Locate the cell with the specified text and output its (X, Y) center coordinate. 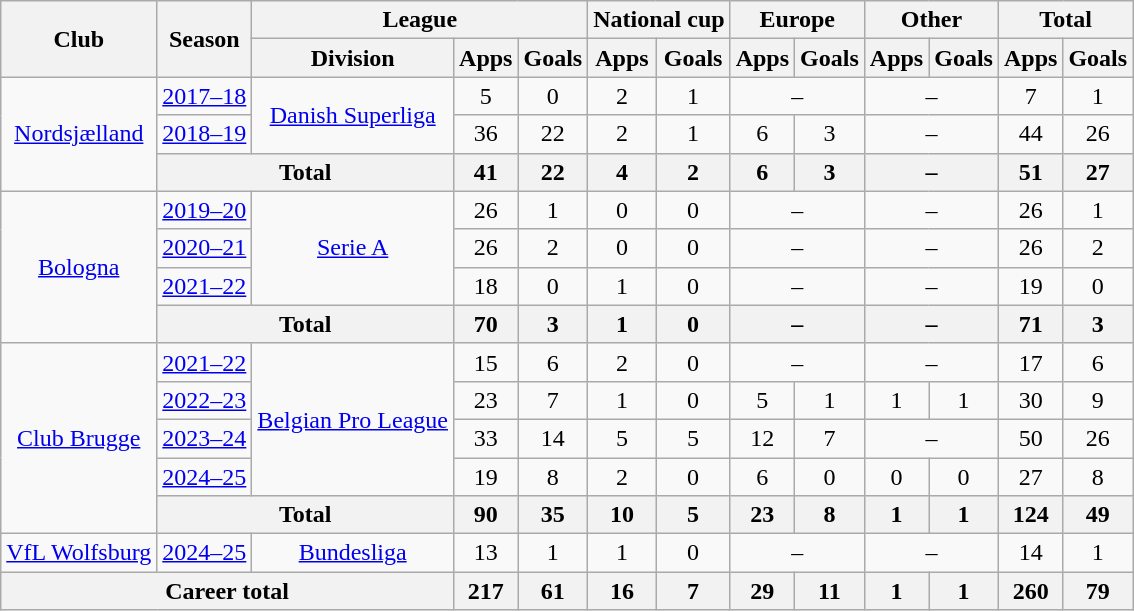
2020–21 (204, 248)
2018–19 (204, 134)
Danish Superliga (353, 115)
124 (1030, 515)
15 (486, 362)
79 (1098, 591)
League (420, 20)
2022–23 (204, 400)
61 (553, 591)
Serie A (353, 248)
17 (1030, 362)
Division (353, 58)
Season (204, 39)
217 (486, 591)
11 (830, 591)
4 (622, 172)
Belgian Pro League (353, 419)
Bundesliga (353, 553)
16 (622, 591)
Other (931, 20)
National cup (659, 20)
70 (486, 324)
Europe (797, 20)
Career total (228, 591)
260 (1030, 591)
2017–18 (204, 96)
36 (486, 134)
2023–24 (204, 438)
18 (486, 286)
35 (553, 515)
VfL Wolfsburg (79, 553)
51 (1030, 172)
10 (622, 515)
49 (1098, 515)
71 (1030, 324)
44 (1030, 134)
90 (486, 515)
Bologna (79, 267)
2019–20 (204, 210)
Club (79, 39)
33 (486, 438)
30 (1030, 400)
50 (1030, 438)
12 (762, 438)
13 (486, 553)
9 (1098, 400)
Nordsjælland (79, 134)
29 (762, 591)
41 (486, 172)
Club Brugge (79, 438)
